Pinpoint the cell where the given text exists, returning its (X, Y) midpoint coordinate. 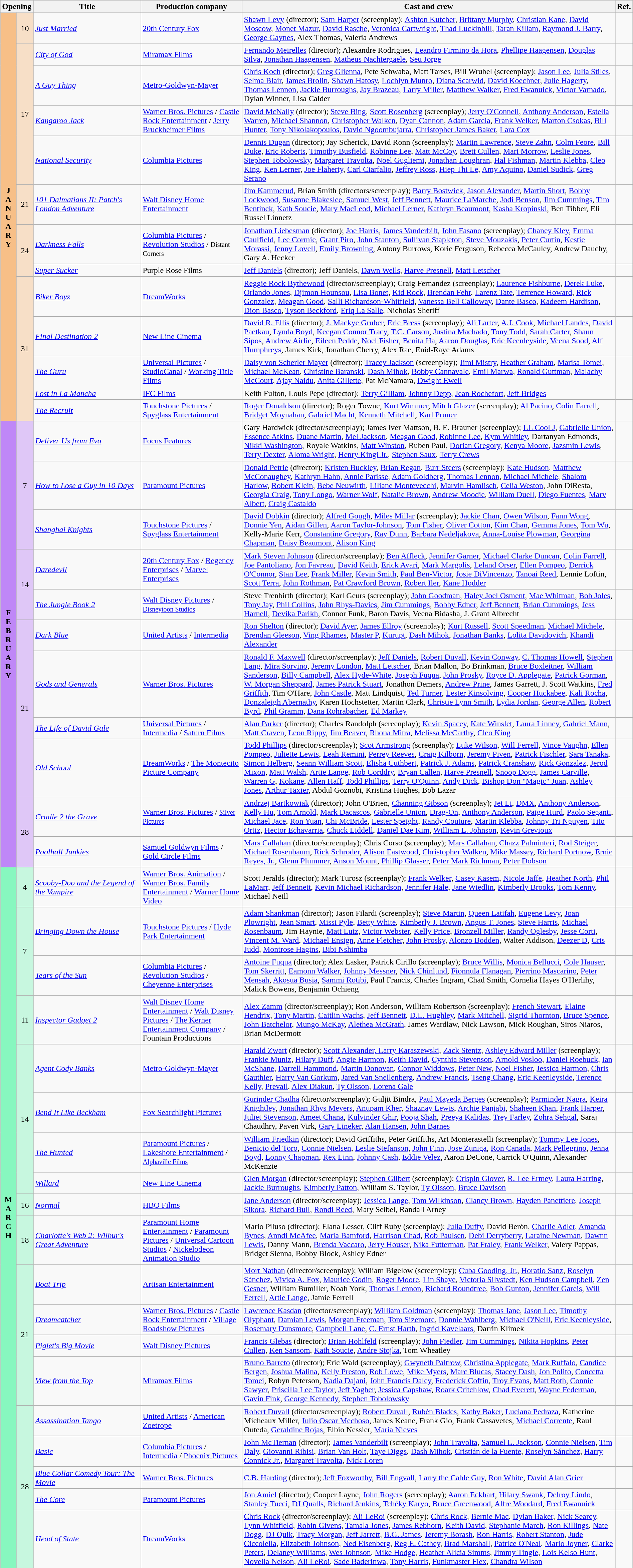
JANUARY (9, 217)
Universal Pictures / Intermedia / Saturn Films (192, 728)
United Artists / Intermedia (192, 635)
Biker Boyz (87, 296)
Scooby-Doo and the Legend of the Vampire (87, 887)
Purple Rose Films (192, 270)
City of God (87, 55)
Daredevil (87, 569)
Willard (87, 1183)
Basic (87, 1451)
31 (25, 349)
Artisan Entertainment (192, 1284)
Blue Collar Comedy Tour: The Movie (87, 1477)
Title (87, 7)
101 Dalmatians II: Patch's London Adventure (87, 204)
Old School (87, 768)
Columbia Pictures / Revolution Studios / Cheyenne Enterprises (192, 975)
The Life of David Gale (87, 728)
Kangaroo Jack (87, 120)
Deliver Us from Eva (87, 441)
Gods and Generals (87, 684)
Normal (87, 1205)
Focus Features (192, 441)
Bend It Like Beckham (87, 1113)
Samuel Goldwyn Films / Gold Circle Films (192, 852)
Paramount Pictures / Lakeshore Entertainment / Alphaville Films (192, 1152)
Production company (192, 7)
Jeff Daniels (director); Jeff Daniels, Dawn Wells, Harve Presnell, Matt Letscher (429, 270)
18 (25, 1240)
20th Century Fox / Regency Enterprises / Marvel Enterprises (192, 569)
Keith Fulton, Louis Pepe (director); Terry Gilliam, Johnny Depp, Jean Rochefort, Jeff Bridges (429, 393)
View from the Top (87, 1381)
How to Lose a Guy in 10 Days (87, 485)
Just Married (87, 28)
Universal Pictures / StudioCanal / Working Title Films (192, 371)
10 (25, 28)
Dark Blue (87, 635)
Tears of the Sun (87, 975)
Walt Disney Pictures (192, 1346)
Bringing Down the House (87, 931)
Head of State (87, 1539)
Poolhall Junkies (87, 852)
Piglet's Big Movie (87, 1346)
Columbia Pictures / Intermedia / Phoenix Pictures (192, 1451)
4 (25, 887)
HBO Films (192, 1205)
Cast and crew (429, 7)
Lost in La Mancha (87, 393)
The Core (87, 1499)
C.B. Harding (director); Jeff Foxworthy, Bill Engvall, Larry the Cable Guy, Ron White, David Alan Grier (429, 1477)
Inspector Gadget 2 (87, 1020)
National Security (87, 160)
Fox Searchlight Pictures (192, 1113)
Cradle 2 the Grave (87, 817)
16 (25, 1205)
Warner Bros. Pictures / Castle Rock Entertainment / Village Roadshow Pictures (192, 1319)
Walt Disney Home Entertainment / Walt Disney Pictures / The Kerner Entertainment Company / Fountain Productions (192, 1020)
United Artists / American Zoetrope (192, 1421)
Walt Disney Home Entertainment (192, 204)
24 (25, 250)
Darkness Falls (87, 244)
DreamWorks / The Montecito Picture Company (192, 768)
Opening (17, 7)
Boat Trip (87, 1284)
11 (25, 1020)
Final Destination 2 (87, 336)
Super Sucker (87, 270)
The Guru (87, 371)
17 (25, 114)
Touchstone Pictures / Hyde Park Entertainment (192, 931)
20th Century Fox (192, 28)
Walt Disney Pictures / Disneytoon Studios (192, 605)
Warner Bros. Animation / Warner Bros. Family Entertainment / Warner Home Video (192, 887)
Warner Bros. Pictures / Castle Rock Entertainment / Jerry Bruckheimer Films (192, 120)
A Guy Thing (87, 85)
Assassination Tango (87, 1421)
FEBRUARY (9, 645)
Charlotte's Web 2: Wilbur's Great Adventure (87, 1240)
Paramount Home Entertainment / Paramount Pictures / Universal Cartoon Studios / Nickelodeon Animation Studio (192, 1240)
MARCH (9, 1217)
The Recruit (87, 410)
Dreamcatcher (87, 1319)
The Jungle Book 2 (87, 605)
Columbia Pictures (192, 160)
Columbia Pictures / Revolution Studios / Distant Corners (192, 244)
Agent Cody Banks (87, 1069)
IFC Films (192, 393)
Ref. (624, 7)
Warner Bros. Pictures / Silver Pictures (192, 817)
The Hunted (87, 1152)
Shanghai Knights (87, 530)
